Find where the given text appears and provide that cell's center as [x, y] coordinate. 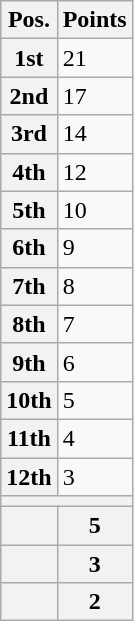
5th [29, 210]
3rd [29, 134]
12th [29, 477]
11th [29, 438]
Pos. [29, 20]
10 [94, 210]
Points [94, 20]
9 [94, 248]
10th [29, 400]
8 [94, 286]
12 [94, 172]
21 [94, 58]
6 [94, 362]
4th [29, 172]
4 [94, 438]
17 [94, 96]
1st [29, 58]
2 [94, 602]
7th [29, 286]
9th [29, 362]
14 [94, 134]
6th [29, 248]
8th [29, 324]
7 [94, 324]
2nd [29, 96]
